Capture the cell that displays the provided text and extract its [X, Y] central coordinate. 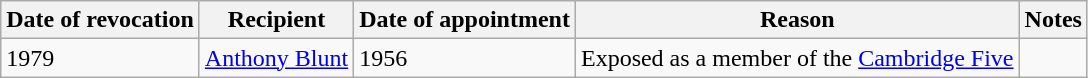
Recipient [276, 20]
Anthony Blunt [276, 58]
1956 [465, 58]
Notes [1053, 20]
Date of appointment [465, 20]
Date of revocation [100, 20]
1979 [100, 58]
Exposed as a member of the Cambridge Five [797, 58]
Reason [797, 20]
